Determine the [x, y] coordinate at the center of the cell enclosing the given text.  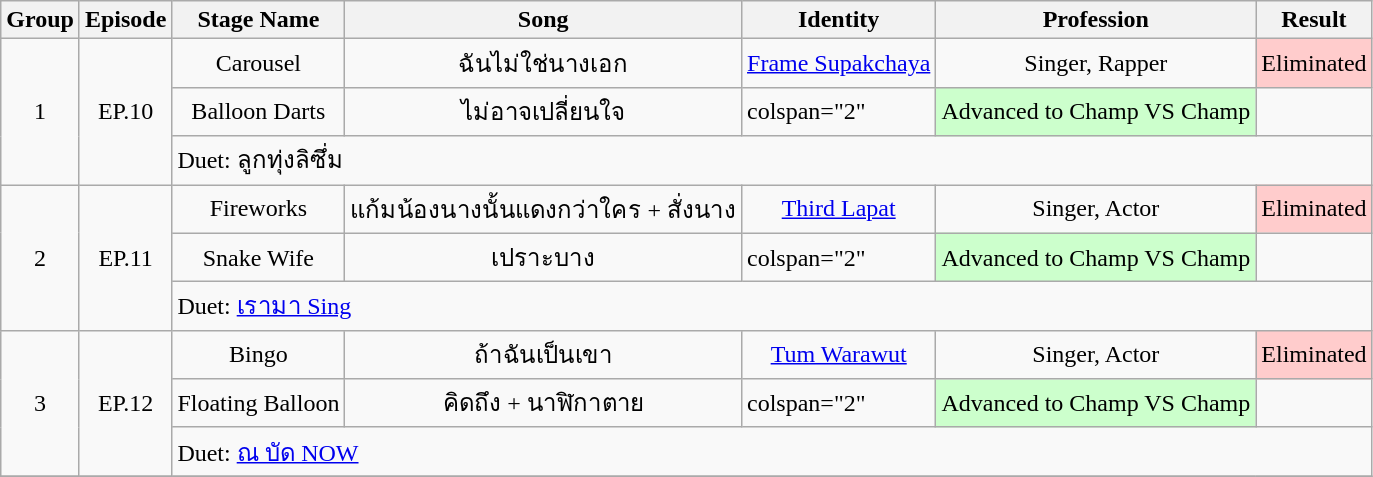
Carousel [258, 64]
Profession [1096, 20]
Group [40, 20]
Stage Name [258, 20]
Frame Supakchaya [839, 64]
3 [40, 403]
Duet: เรามา Sing [772, 306]
Balloon Darts [258, 112]
ถ้าฉันเป็นเขา [544, 354]
Third Lapat [839, 208]
Duet: ณ บัด NOW [772, 452]
ฉันไม่ใช่นางเอก [544, 64]
Song [544, 20]
คิดถึง + นาฬิกาตาย [544, 404]
Episode [125, 20]
Floating Balloon [258, 404]
2 [40, 257]
Snake Wife [258, 258]
Singer, Rapper [1096, 64]
Fireworks [258, 208]
EP.11 [125, 257]
EP.10 [125, 112]
ไม่อาจเปลี่ยนใจ [544, 112]
Identity [839, 20]
เปราะบาง [544, 258]
Result [1314, 20]
แก้มน้องนางนั้นแดงกว่าใคร + สั่งนาง [544, 208]
Bingo [258, 354]
EP.12 [125, 403]
1 [40, 112]
Tum Warawut [839, 354]
Duet: ลูกทุ่งลิซึ่ม [772, 160]
